From the cell containing the given text, extract its center point as [X, Y] coordinate. 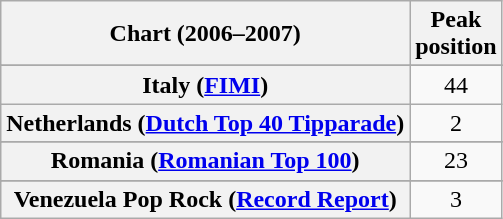
Romania (Romanian Top 100) [206, 161]
Italy (FIMI) [206, 85]
44 [456, 85]
23 [456, 161]
Netherlands (Dutch Top 40 Tipparade) [206, 123]
3 [456, 199]
2 [456, 123]
Chart (2006–2007) [206, 34]
Venezuela Pop Rock (Record Report) [206, 199]
Peakposition [456, 34]
